Return the (x, y) coordinate for the center point of the cell that contains the specified text.  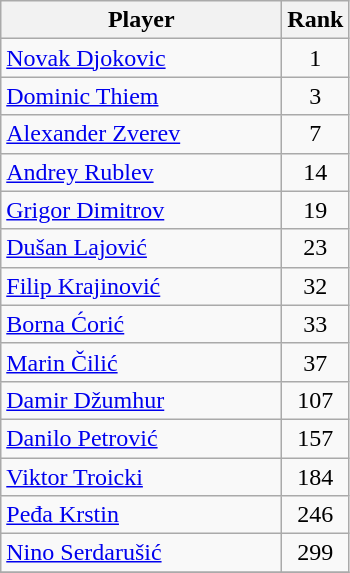
157 (316, 438)
Danilo Petrović (142, 438)
Andrey Rublev (142, 172)
7 (316, 134)
32 (316, 286)
Rank (316, 20)
Peđa Krstin (142, 515)
Grigor Dimitrov (142, 210)
Player (142, 20)
Damir Džumhur (142, 400)
Nino Serdarušić (142, 553)
3 (316, 96)
246 (316, 515)
33 (316, 324)
19 (316, 210)
107 (316, 400)
Dominic Thiem (142, 96)
Filip Krajinović (142, 286)
Viktor Troicki (142, 477)
37 (316, 362)
Borna Ćorić (142, 324)
299 (316, 553)
14 (316, 172)
Novak Djokovic (142, 58)
184 (316, 477)
Alexander Zverev (142, 134)
1 (316, 58)
Marin Čilić (142, 362)
23 (316, 248)
Dušan Lajović (142, 248)
